Identify which cell holds the provided text, then report its [X, Y] central coordinate. 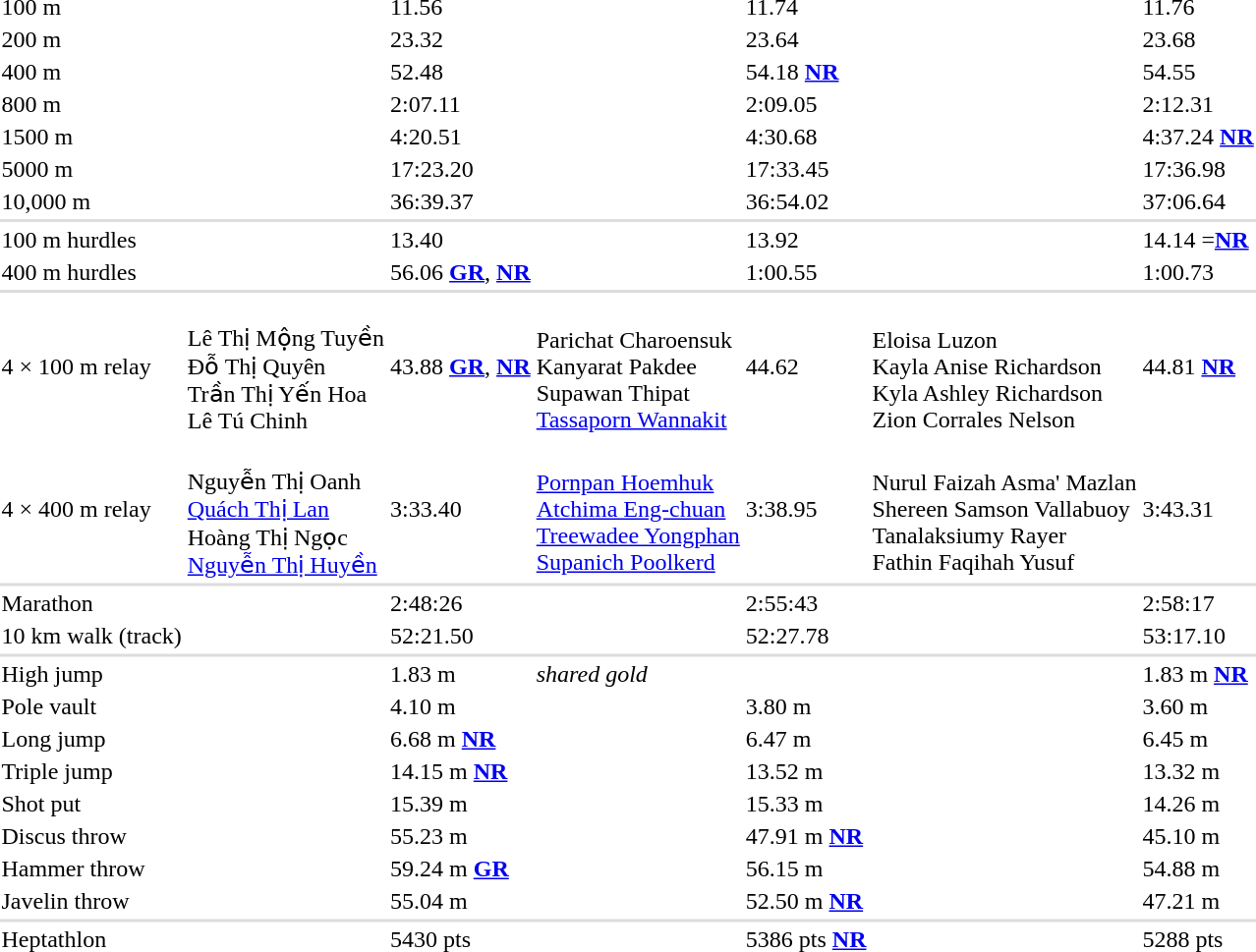
44.62 [806, 365]
3:43.31 [1198, 509]
47.21 m [1198, 901]
4:30.68 [806, 137]
10 km walk (track) [91, 636]
Javelin throw [91, 901]
200 m [91, 39]
2:12.31 [1198, 104]
23.32 [461, 39]
1:00.55 [806, 272]
17:36.98 [1198, 169]
13.92 [806, 240]
1:00.73 [1198, 272]
3:33.40 [461, 509]
2:48:26 [461, 604]
6.68 m NR [461, 740]
Pornpan HoemhukAtchima Eng-chuanTreewadee YongphanSupanich Poolkerd [638, 509]
1.83 m NR [1198, 675]
Marathon [91, 604]
6.47 m [806, 740]
15.39 m [461, 805]
14.26 m [1198, 805]
2:55:43 [806, 604]
Parichat CharoensukKanyarat PakdeeSupawan ThipatTassaporn Wannakit [638, 365]
13.52 m [806, 771]
Pole vault [91, 706]
Long jump [91, 740]
36:54.02 [806, 201]
Shot put [91, 805]
4:37.24 NR [1198, 137]
37:06.64 [1198, 201]
Eloisa LuzonKayla Anise RichardsonKyla Ashley RichardsonZion Corrales Nelson [1004, 365]
Nurul Faizah Asma' MazlanShereen Samson VallabuoyTanalaksiumy RayerFathin Faqihah Yusuf [1004, 509]
59.24 m GR [461, 869]
15.33 m [806, 805]
14.14 =NR [1198, 240]
47.91 m NR [806, 836]
Discus throw [91, 836]
54.55 [1198, 72]
54.88 m [1198, 869]
4 × 100 m relay [91, 365]
52:21.50 [461, 636]
4 × 400 m relay [91, 509]
13.40 [461, 240]
2:09.05 [806, 104]
3.80 m [806, 706]
56.15 m [806, 869]
13.32 m [1198, 771]
23.68 [1198, 39]
52.48 [461, 72]
44.81 NR [1198, 365]
10,000 m [91, 201]
55.04 m [461, 901]
36:39.37 [461, 201]
4:20.51 [461, 137]
1.83 m [461, 675]
shared gold [638, 675]
14.15 m NR [461, 771]
400 m [91, 72]
400 m hurdles [91, 272]
Nguyễn Thị OanhQuách Thị LanHoàng Thị NgọcNguyễn Thị Huyền [285, 509]
Hammer throw [91, 869]
2:07.11 [461, 104]
17:33.45 [806, 169]
53:17.10 [1198, 636]
3:38.95 [806, 509]
23.64 [806, 39]
45.10 m [1198, 836]
3.60 m [1198, 706]
52:27.78 [806, 636]
54.18 NR [806, 72]
6.45 m [1198, 740]
800 m [91, 104]
Triple jump [91, 771]
1500 m [91, 137]
55.23 m [461, 836]
17:23.20 [461, 169]
Lê Thị Mộng Tuyền Đỗ Thị Quyên Trần Thị Yến Hoa Lê Tú Chinh [285, 365]
2:58:17 [1198, 604]
52.50 m NR [806, 901]
100 m hurdles [91, 240]
56.06 GR, NR [461, 272]
4.10 m [461, 706]
High jump [91, 675]
5000 m [91, 169]
43.88 GR, NR [461, 365]
